Return (X, Y) of the center of cell containing provided text 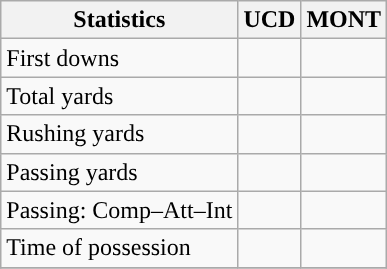
Time of possession (120, 248)
Total yards (120, 96)
Passing: Comp–Att–Int (120, 210)
MONT (344, 20)
Rushing yards (120, 134)
UCD (270, 20)
Passing yards (120, 172)
Statistics (120, 20)
First downs (120, 58)
